Output the [X, Y] coordinate of the center of the cell containing the given text.  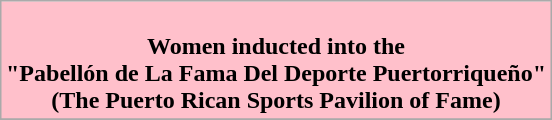
Women inducted into the "Pabellón de La Fama Del Deporte Puertorriqueño" (The Puerto Rican Sports Pavilion of Fame) [276, 60]
